Identify which cell holds the provided text, then report its [X, Y] central coordinate. 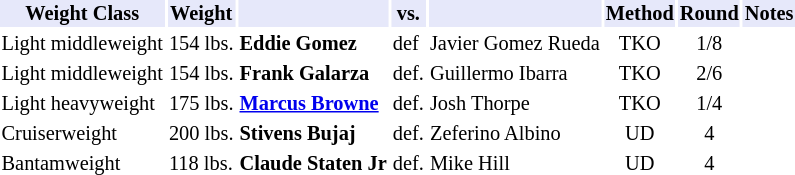
175 lbs. [201, 104]
Method [640, 14]
1/4 [709, 104]
Frank Galarza [313, 74]
Notes [769, 14]
Josh Thorpe [514, 104]
1/8 [709, 44]
Light heavyweight [82, 104]
Round [709, 14]
Weight [201, 14]
def [408, 44]
UD [640, 134]
Stivens Bujaj [313, 134]
vs. [408, 14]
200 lbs. [201, 134]
Javier Gomez Rueda [514, 44]
Guillermo Ibarra [514, 74]
Cruiserweight [82, 134]
Weight Class [82, 14]
4 [709, 134]
Marcus Browne [313, 104]
Eddie Gomez [313, 44]
2/6 [709, 74]
Zeferino Albino [514, 134]
